Capture the cell that displays the provided text and extract its (X, Y) central coordinate. 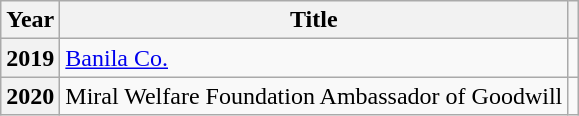
2019 (30, 58)
Banila Co. (314, 58)
Miral Welfare Foundation Ambassador of Goodwill (314, 96)
2020 (30, 96)
Title (314, 20)
Year (30, 20)
